Pinpoint the cell where the given text exists, returning its (x, y) midpoint coordinate. 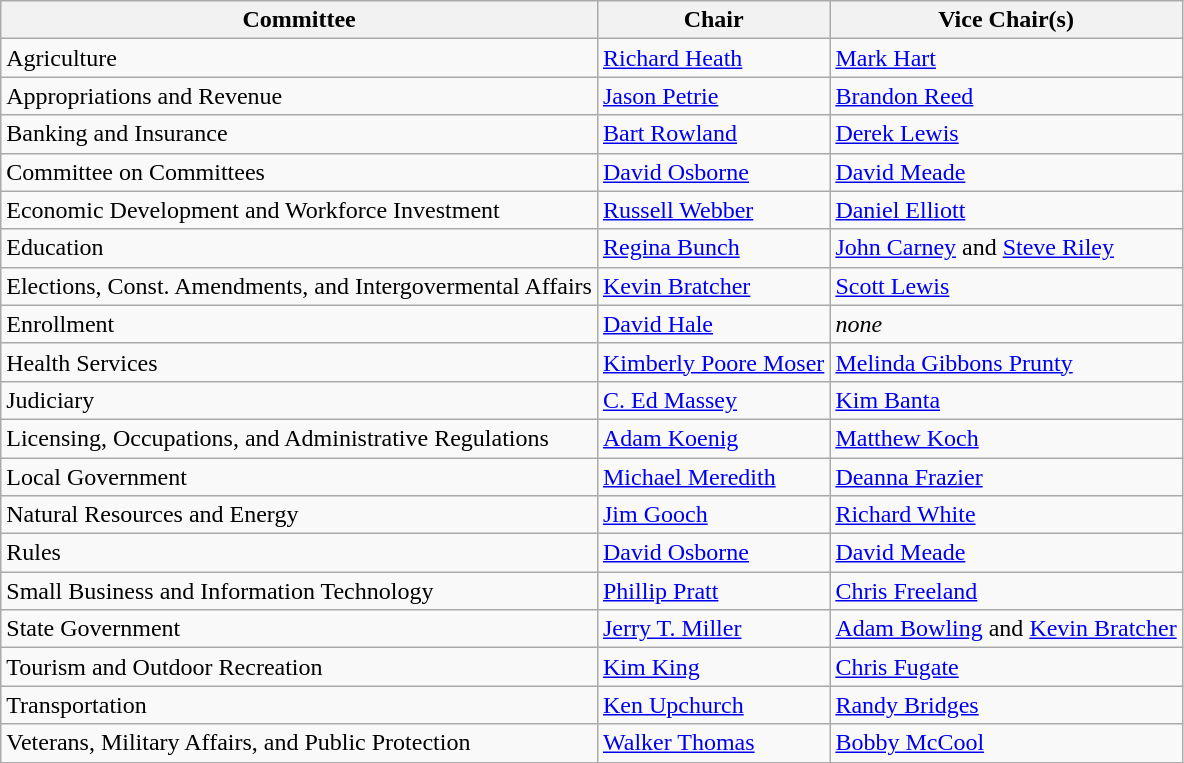
Chris Fugate (1006, 667)
Mark Hart (1006, 58)
Rules (300, 553)
Banking and Insurance (300, 134)
Ken Upchurch (713, 705)
Russell Webber (713, 210)
Chris Freeland (1006, 591)
Bobby McCool (1006, 743)
Randy Bridges (1006, 705)
Chair (713, 20)
Judiciary (300, 400)
Daniel Elliott (1006, 210)
Jerry T. Miller (713, 629)
Scott Lewis (1006, 286)
none (1006, 324)
Enrollment (300, 324)
State Government (300, 629)
Local Government (300, 477)
C. Ed Massey (713, 400)
Committee (300, 20)
Walker Thomas (713, 743)
Appropriations and Revenue (300, 96)
Economic Development and Workforce Investment (300, 210)
Melinda Gibbons Prunty (1006, 362)
Kevin Bratcher (713, 286)
Committee on Committees (300, 172)
Transportation (300, 705)
Derek Lewis (1006, 134)
Education (300, 248)
Agriculture (300, 58)
Richard Heath (713, 58)
Licensing, Occupations, and Administrative Regulations (300, 438)
Elections, Const. Amendments, and Intergovermental Affairs (300, 286)
Health Services (300, 362)
Michael Meredith (713, 477)
Deanna Frazier (1006, 477)
Regina Bunch (713, 248)
Richard White (1006, 515)
Matthew Koch (1006, 438)
Kimberly Poore Moser (713, 362)
Brandon Reed (1006, 96)
Veterans, Military Affairs, and Public Protection (300, 743)
Kim Banta (1006, 400)
Vice Chair(s) (1006, 20)
Jim Gooch (713, 515)
Jason Petrie (713, 96)
Kim King (713, 667)
Adam Koenig (713, 438)
Small Business and Information Technology (300, 591)
John Carney and Steve Riley (1006, 248)
Tourism and Outdoor Recreation (300, 667)
Adam Bowling and Kevin Bratcher (1006, 629)
David Hale (713, 324)
Natural Resources and Energy (300, 515)
Phillip Pratt (713, 591)
Bart Rowland (713, 134)
